From the cell containing the given text, extract its center point as (X, Y) coordinate. 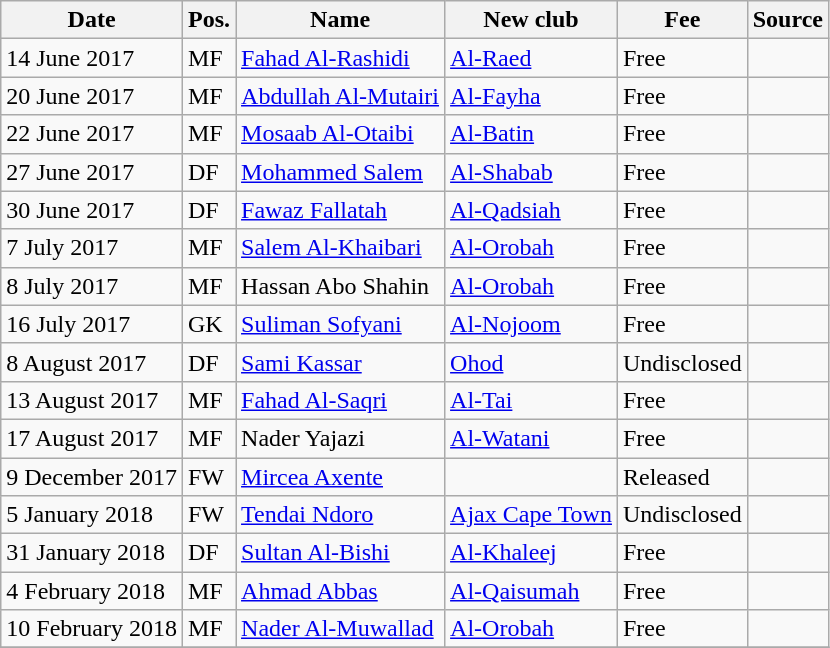
Al-Qaisumah (532, 591)
7 July 2017 (92, 248)
Tendai Ndoro (340, 515)
Abdullah Al-Mutairi (340, 96)
Salem Al-Khaibari (340, 248)
14 June 2017 (92, 58)
Al-Qadsiah (532, 210)
Al-Khaleej (532, 553)
Al-Raed (532, 58)
8 August 2017 (92, 362)
Date (92, 20)
Fawaz Fallatah (340, 210)
17 August 2017 (92, 438)
22 June 2017 (92, 134)
Name (340, 20)
Ohod (532, 362)
Source (788, 20)
Sami Kassar (340, 362)
Mosaab Al-Otaibi (340, 134)
10 February 2018 (92, 629)
Al-Batin (532, 134)
Fee (682, 20)
Al-Shabab (532, 172)
8 July 2017 (92, 286)
13 August 2017 (92, 400)
Sultan Al-Bishi (340, 553)
Mohammed Salem (340, 172)
31 January 2018 (92, 553)
Al-Nojoom (532, 324)
New club (532, 20)
Suliman Sofyani (340, 324)
Fahad Al-Saqri (340, 400)
Ahmad Abbas (340, 591)
30 June 2017 (92, 210)
Ajax Cape Town (532, 515)
5 January 2018 (92, 515)
9 December 2017 (92, 477)
Released (682, 477)
Al-Fayha (532, 96)
Nader Al-Muwallad (340, 629)
GK (208, 324)
Al-Watani (532, 438)
Hassan Abo Shahin (340, 286)
Pos. (208, 20)
4 February 2018 (92, 591)
Al-Tai (532, 400)
20 June 2017 (92, 96)
27 June 2017 (92, 172)
Nader Yajazi (340, 438)
Fahad Al-Rashidi (340, 58)
Mircea Axente (340, 477)
16 July 2017 (92, 324)
